Output the (X, Y) coordinate of the center of the cell containing the given text.  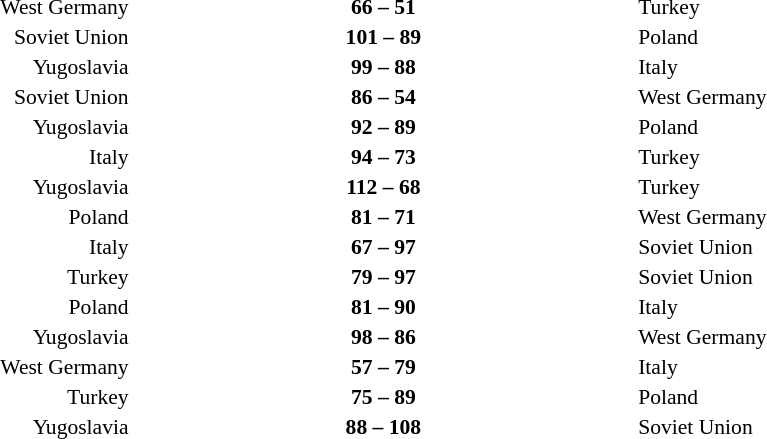
81 – 71 (384, 217)
75 – 89 (384, 397)
79 – 97 (384, 277)
67 – 97 (384, 247)
112 – 68 (384, 187)
98 – 86 (384, 337)
81 – 90 (384, 307)
86 – 54 (384, 97)
92 – 89 (384, 127)
99 – 88 (384, 67)
101 – 89 (384, 37)
94 – 73 (384, 157)
57 – 79 (384, 367)
